Locate the cell with the specified text and output its (X, Y) center coordinate. 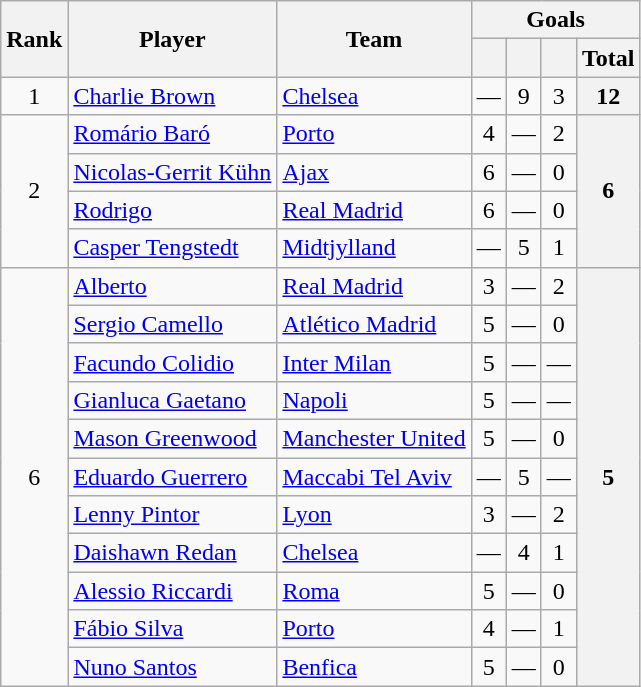
Total (608, 58)
Maccabi Tel Aviv (374, 477)
Napoli (374, 400)
9 (524, 96)
Fábio Silva (172, 629)
Player (172, 39)
Facundo Colidio (172, 362)
Benfica (374, 667)
Lyon (374, 515)
Nicolas-Gerrit Kühn (172, 172)
Daishawn Redan (172, 553)
Manchester United (374, 438)
Roma (374, 591)
Gianluca Gaetano (172, 400)
Sergio Camello (172, 324)
Ajax (374, 172)
Rank (34, 39)
Team (374, 39)
12 (608, 96)
Rodrigo (172, 210)
Midtjylland (374, 248)
Inter Milan (374, 362)
Charlie Brown (172, 96)
Casper Tengstedt (172, 248)
Atlético Madrid (374, 324)
Alessio Riccardi (172, 591)
Mason Greenwood (172, 438)
Alberto (172, 286)
Eduardo Guerrero (172, 477)
Nuno Santos (172, 667)
Lenny Pintor (172, 515)
Goals (556, 20)
Romário Baró (172, 134)
